From the cell containing the given text, extract its center point as (x, y) coordinate. 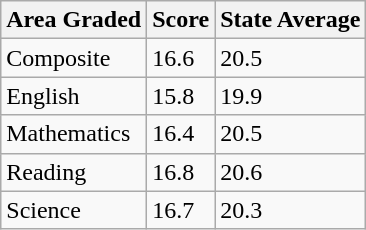
16.7 (181, 210)
20.6 (290, 172)
English (74, 96)
State Average (290, 20)
20.3 (290, 210)
16.8 (181, 172)
16.4 (181, 134)
15.8 (181, 96)
19.9 (290, 96)
Reading (74, 172)
Composite (74, 58)
16.6 (181, 58)
Score (181, 20)
Area Graded (74, 20)
Mathematics (74, 134)
Science (74, 210)
